Identify which cell holds the provided text, then report its (x, y) central coordinate. 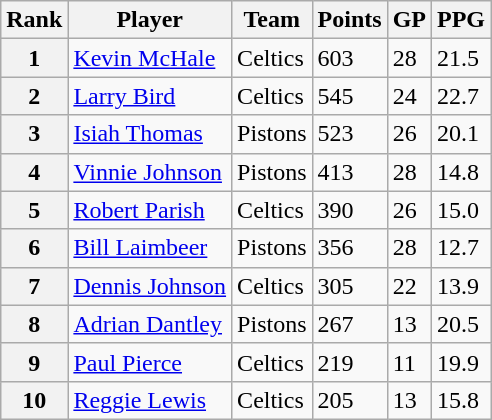
7 (34, 286)
356 (350, 248)
4 (34, 172)
Bill Laimbeer (150, 248)
205 (350, 400)
5 (34, 210)
Player (150, 20)
15.8 (460, 400)
10 (34, 400)
Larry Bird (150, 96)
9 (34, 362)
Adrian Dantley (150, 324)
390 (350, 210)
523 (350, 134)
PPG (460, 20)
3 (34, 134)
22 (409, 286)
Vinnie Johnson (150, 172)
21.5 (460, 58)
Paul Pierce (150, 362)
219 (350, 362)
22.7 (460, 96)
20.1 (460, 134)
413 (350, 172)
12.7 (460, 248)
GP (409, 20)
Isiah Thomas (150, 134)
Team (272, 20)
6 (34, 248)
1 (34, 58)
Points (350, 20)
Dennis Johnson (150, 286)
20.5 (460, 324)
305 (350, 286)
2 (34, 96)
8 (34, 324)
545 (350, 96)
15.0 (460, 210)
13.9 (460, 286)
267 (350, 324)
Robert Parish (150, 210)
11 (409, 362)
Reggie Lewis (150, 400)
Kevin McHale (150, 58)
24 (409, 96)
Rank (34, 20)
14.8 (460, 172)
19.9 (460, 362)
603 (350, 58)
